Provide the (x, y) coordinate of the cell's center where the given text is located.  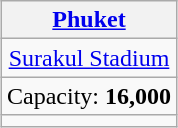
Capacity: 16,000 (88, 96)
Surakul Stadium (88, 58)
Phuket (88, 20)
